Pinpoint the cell where the given text exists, returning its [x, y] midpoint coordinate. 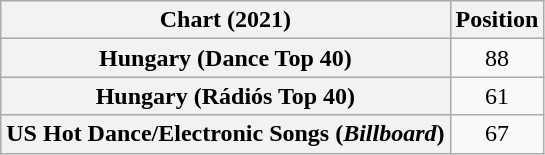
61 [497, 96]
Position [497, 20]
Hungary (Rádiós Top 40) [226, 96]
Hungary (Dance Top 40) [226, 58]
US Hot Dance/Electronic Songs (Billboard) [226, 134]
88 [497, 58]
67 [497, 134]
Chart (2021) [226, 20]
